Detect which cell encompasses the target text, then output its [x, y] center coordinate. 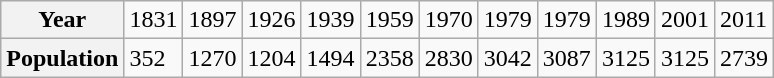
1494 [330, 58]
1831 [154, 20]
1970 [448, 20]
1897 [212, 20]
1959 [390, 20]
2739 [744, 58]
1926 [272, 20]
2001 [684, 20]
2011 [744, 20]
1939 [330, 20]
Year [62, 20]
1270 [212, 58]
2830 [448, 58]
3087 [566, 58]
2358 [390, 58]
352 [154, 58]
Population [62, 58]
3042 [508, 58]
1989 [626, 20]
1204 [272, 58]
